Return the [X, Y] coordinate for the center point of the cell that contains the specified text.  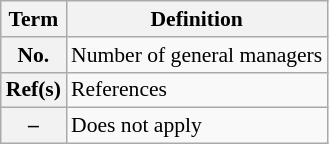
Does not apply [196, 126]
Term [34, 19]
Ref(s) [34, 90]
No. [34, 55]
– [34, 126]
Number of general managers [196, 55]
References [196, 90]
Definition [196, 19]
